Return the (x, y) coordinate for the center point of the cell that contains the specified text.  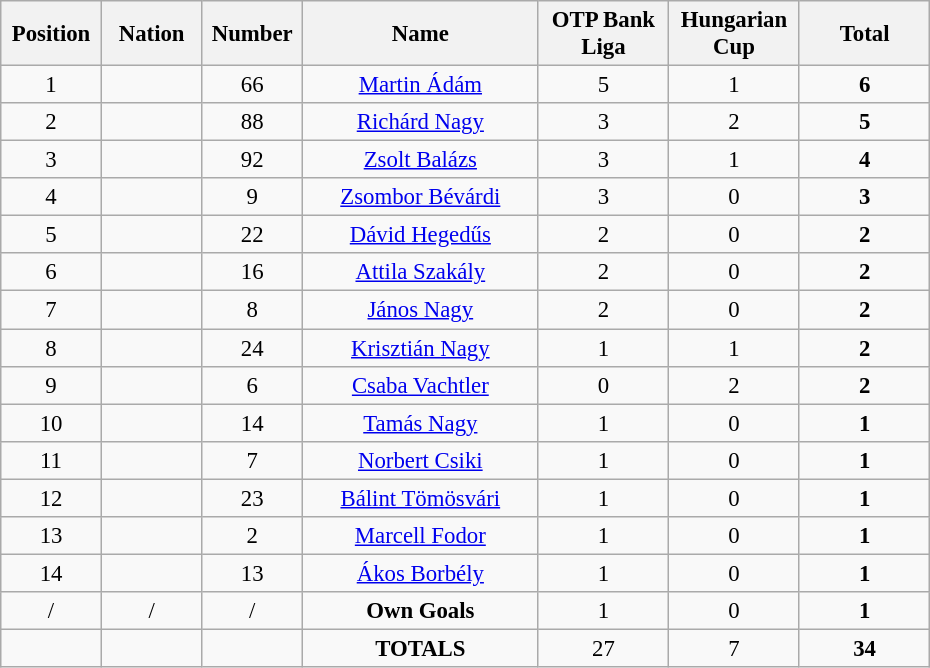
34 (864, 648)
Csaba Vachtler (421, 385)
Tamás Nagy (421, 423)
22 (252, 235)
10 (52, 423)
Name (421, 34)
Norbert Csiki (421, 460)
Krisztián Nagy (421, 348)
88 (252, 122)
Attila Szakály (421, 273)
Martin Ádám (421, 85)
Marcell Fodor (421, 536)
Bálint Tömösvári (421, 498)
János Nagy (421, 310)
16 (252, 273)
Zsolt Balázs (421, 160)
Own Goals (421, 611)
92 (252, 160)
Richárd Nagy (421, 122)
66 (252, 85)
Ákos Borbély (421, 573)
Nation (152, 34)
TOTALS (421, 648)
23 (252, 498)
Hungarian Cup (734, 34)
27 (604, 648)
OTP Bank Liga (604, 34)
12 (52, 498)
11 (52, 460)
Total (864, 34)
Position (52, 34)
Number (252, 34)
Zsombor Bévárdi (421, 197)
Dávid Hegedűs (421, 235)
24 (252, 348)
